Scan for the cell matching the given text and deliver its [X, Y] coordinate at center. 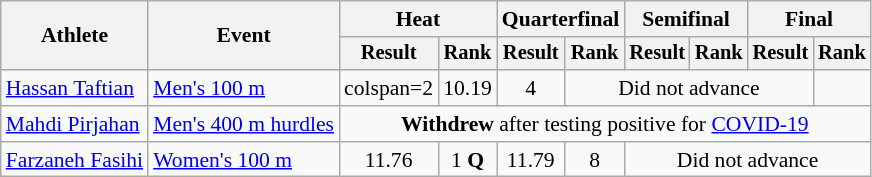
Withdrew ‌‌‌‌‌after testing positive for COVID-19 [605, 124]
Hassan Taftian [74, 88]
Final [810, 19]
Heat [418, 19]
Men's 400 m hurdles [244, 124]
Semifinal [686, 19]
Men's 100 m [244, 88]
Mahdi Pirjahan [74, 124]
Event [244, 36]
Athlete [74, 36]
colspan=2 [388, 88]
Did not advance [689, 88]
Quarterfinal [561, 19]
4 [531, 88]
10.19 [468, 88]
